Return the (x, y) coordinate for the center point of the cell that contains the specified text.  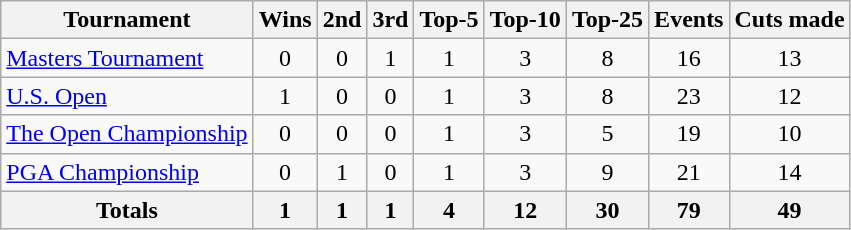
10 (790, 134)
Tournament (127, 20)
4 (449, 210)
Top-5 (449, 20)
19 (689, 134)
30 (607, 210)
3rd (390, 20)
16 (689, 58)
Events (689, 20)
79 (689, 210)
21 (689, 172)
Wins (285, 20)
Top-25 (607, 20)
U.S. Open (127, 96)
Totals (127, 210)
13 (790, 58)
9 (607, 172)
Masters Tournament (127, 58)
23 (689, 96)
2nd (342, 20)
5 (607, 134)
The Open Championship (127, 134)
Top-10 (525, 20)
PGA Championship (127, 172)
Cuts made (790, 20)
49 (790, 210)
14 (790, 172)
